Determine the [x, y] coordinate at the center of the cell enclosing the given text.  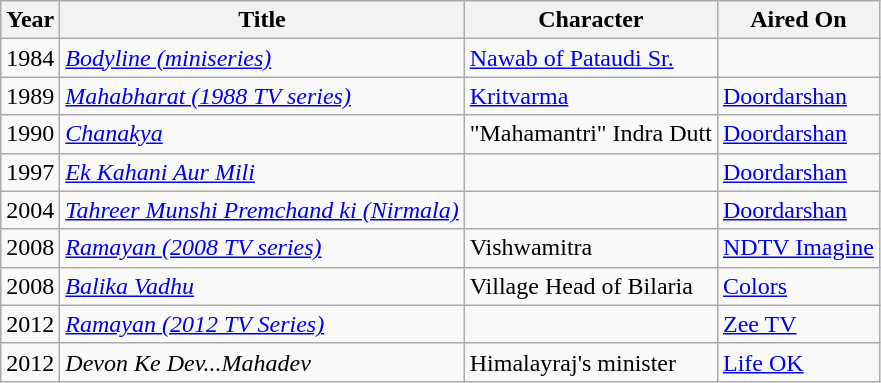
Mahabharat (1988 TV series) [262, 96]
NDTV Imagine [798, 248]
Year [30, 20]
Devon Ke Dev...Mahadev [262, 362]
Zee TV [798, 324]
Balika Vadhu [262, 286]
Ramayan (2012 TV Series) [262, 324]
Ramayan (2008 TV series) [262, 248]
Character [590, 20]
1990 [30, 134]
Title [262, 20]
Colors [798, 286]
1989 [30, 96]
Kritvarma [590, 96]
Chanakya [262, 134]
Aired On [798, 20]
Nawab of Pataudi Sr. [590, 58]
1984 [30, 58]
Ek Kahani Aur Mili [262, 172]
Bodyline (miniseries) [262, 58]
Vishwamitra [590, 248]
1997 [30, 172]
Tahreer Munshi Premchand ki (Nirmala) [262, 210]
Village Head of Bilaria [590, 286]
"Mahamantri" Indra Dutt [590, 134]
2004 [30, 210]
Life OK [798, 362]
Himalayraj's minister [590, 362]
